Capture the cell that displays the provided text and extract its [x, y] central coordinate. 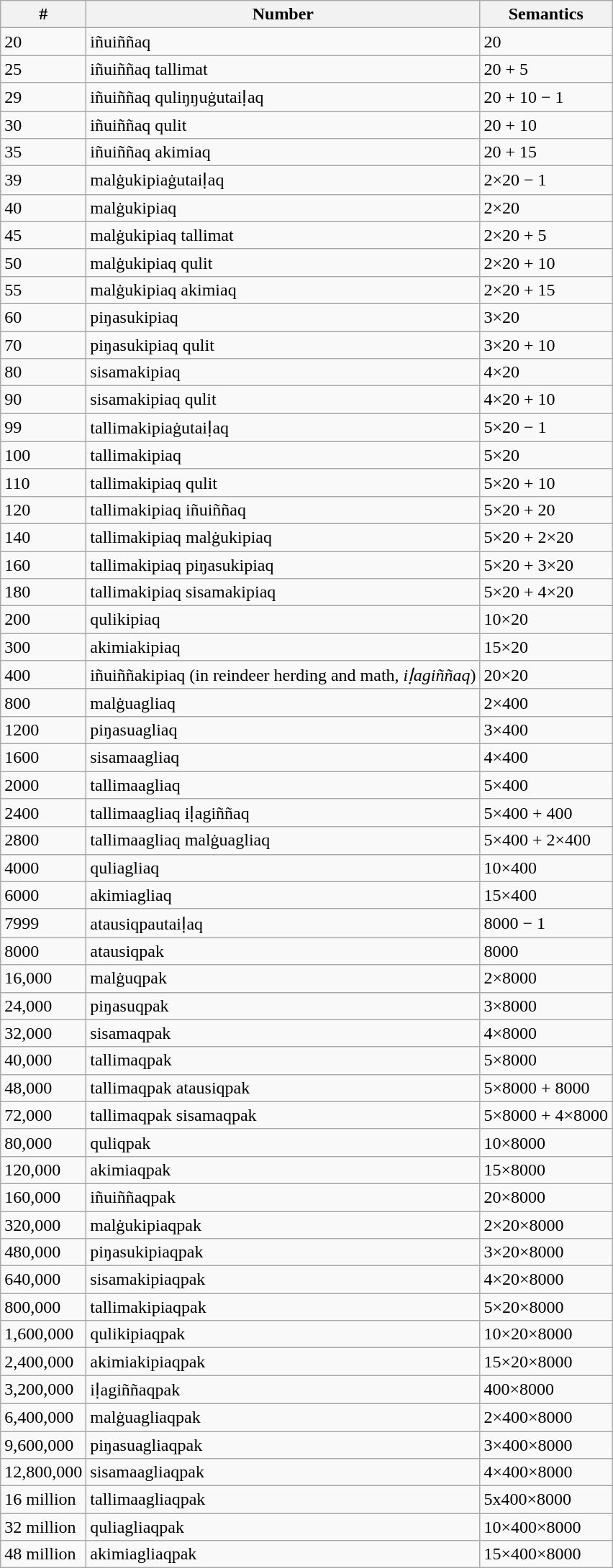
5×400 [546, 784]
5×20 + 20 [546, 510]
10×400×8000 [546, 1527]
1,600,000 [43, 1334]
quliagliaqpak [283, 1527]
malġukipiaġutaiḷaq [283, 180]
5×20 + 10 [546, 482]
60 [43, 317]
35 [43, 152]
iñuiññaq [283, 42]
piŋasukipiaq qulit [283, 344]
3,200,000 [43, 1390]
iñuiññaq tallimat [283, 69]
sisamaagliaq [283, 757]
2,400,000 [43, 1362]
72,000 [43, 1115]
# [43, 14]
quliqpak [283, 1142]
malġukipiaq [283, 208]
5x400×8000 [546, 1500]
tallimaagliaqpak [283, 1500]
piŋasuagliaq [283, 730]
5×8000 + 8000 [546, 1088]
malġuagliaq [283, 702]
100 [43, 455]
180 [43, 592]
malġuqpak [283, 978]
2400 [43, 813]
400 [43, 675]
10×8000 [546, 1142]
4000 [43, 868]
300 [43, 647]
6,400,000 [43, 1417]
5×8000 + 4×8000 [546, 1115]
20 + 10 − 1 [546, 97]
20 + 10 [546, 124]
malġukipiaqpak [283, 1224]
akimiakipiaq [283, 647]
piŋasuqpak [283, 1006]
iñuiññaq quliŋŋuġutaiḷaq [283, 97]
sisamakipiaqpak [283, 1280]
2×20 + 5 [546, 235]
malġukipiaq tallimat [283, 235]
9,600,000 [43, 1444]
piŋasuagliaqpak [283, 1444]
4×400 [546, 757]
5×400 + 400 [546, 813]
12,800,000 [43, 1472]
4×400×8000 [546, 1472]
800 [43, 702]
2×8000 [546, 978]
50 [43, 262]
malġukipiaq qulit [283, 262]
160 [43, 564]
sisamaqpak [283, 1033]
120,000 [43, 1170]
29 [43, 97]
200 [43, 620]
15×400×8000 [546, 1554]
3×20 + 10 [546, 344]
akimiaqpak [283, 1170]
20×8000 [546, 1197]
4×20 [546, 372]
140 [43, 537]
20 + 5 [546, 69]
qulikipiaq [283, 620]
5×20 + 3×20 [546, 564]
Number [283, 14]
20 + 15 [546, 152]
iñuiññakipiaq (in reindeer herding and math, iḷagiññaq) [283, 675]
16 million [43, 1500]
tallimakipiaq iñuiññaq [283, 510]
6000 [43, 895]
40,000 [43, 1060]
2×400 [546, 702]
4×20×8000 [546, 1280]
2×20 + 15 [546, 290]
tallimakipiaq [283, 455]
5×20 + 2×20 [546, 537]
99 [43, 428]
tallimaagliaq malġuagliaq [283, 840]
15×8000 [546, 1170]
160,000 [43, 1197]
tallimaagliaq iḷagiññaq [283, 813]
70 [43, 344]
80 [43, 372]
32 million [43, 1527]
320,000 [43, 1224]
10×400 [546, 868]
8000 − 1 [546, 923]
tallimakipiaq piŋasukipiaq [283, 564]
48,000 [43, 1088]
2×20×8000 [546, 1224]
1600 [43, 757]
Semantics [546, 14]
iñuiññaq qulit [283, 124]
5×8000 [546, 1060]
tallimakipiaq sisamakipiaq [283, 592]
malġukipiaq akimiaq [283, 290]
40 [43, 208]
sisamakipiaq [283, 372]
tallimakipiaq qulit [283, 482]
akimiagliaq [283, 895]
15×400 [546, 895]
55 [43, 290]
120 [43, 510]
2×20 [546, 208]
iñuiññaq akimiaq [283, 152]
640,000 [43, 1280]
5×20 + 4×20 [546, 592]
110 [43, 482]
malġuagliaqpak [283, 1417]
atausiqpak [283, 951]
480,000 [43, 1252]
piŋasukipiaqpak [283, 1252]
2×400×8000 [546, 1417]
400×8000 [546, 1390]
32,000 [43, 1033]
24,000 [43, 1006]
2×20 − 1 [546, 180]
16,000 [43, 978]
5×20 [546, 455]
2×20 + 10 [546, 262]
akimiagliaqpak [283, 1554]
tallimakipiaqpak [283, 1307]
48 million [43, 1554]
1200 [43, 730]
tallimakipiaġutaiḷaq [283, 428]
atausiqpautaiḷaq [283, 923]
10×20×8000 [546, 1334]
quliagliaq [283, 868]
25 [43, 69]
3×400 [546, 730]
tallimaagliaq [283, 784]
7999 [43, 923]
45 [43, 235]
20×20 [546, 675]
tallimaqpak sisamaqpak [283, 1115]
3×20×8000 [546, 1252]
90 [43, 400]
800,000 [43, 1307]
15×20×8000 [546, 1362]
15×20 [546, 647]
4×8000 [546, 1033]
39 [43, 180]
2800 [43, 840]
iḷagiññaqpak [283, 1390]
tallimaqpak [283, 1060]
4×20 + 10 [546, 400]
3×8000 [546, 1006]
tallimaqpak atausiqpak [283, 1088]
5×400 + 2×400 [546, 840]
piŋasukipiaq [283, 317]
30 [43, 124]
5×20×8000 [546, 1307]
3×20 [546, 317]
sisamaagliaqpak [283, 1472]
5×20 − 1 [546, 428]
sisamakipiaq qulit [283, 400]
80,000 [43, 1142]
10×20 [546, 620]
qulikipiaqpak [283, 1334]
2000 [43, 784]
tallimakipiaq malġukipiaq [283, 537]
akimiakipiaqpak [283, 1362]
3×400×8000 [546, 1444]
iñuiññaqpak [283, 1197]
